Extract the (x, y) coordinate from the center of the cell holding the provided text.  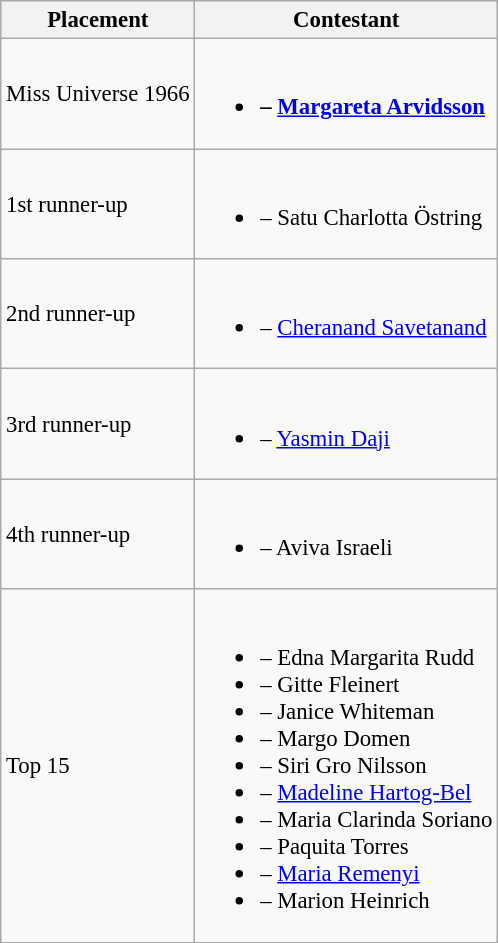
4th runner-up (98, 534)
Miss Universe 1966 (98, 94)
1st runner-up (98, 204)
– Cheranand Savetanand (346, 314)
Placement (98, 20)
Contestant (346, 20)
Top 15 (98, 766)
– Aviva Israeli (346, 534)
2nd runner-up (98, 314)
– Yasmin Daji (346, 424)
– Satu Charlotta Östring (346, 204)
– Margareta Arvidsson (346, 94)
3rd runner-up (98, 424)
